Return the [x, y] coordinate for the center point of the cell that contains the specified text.  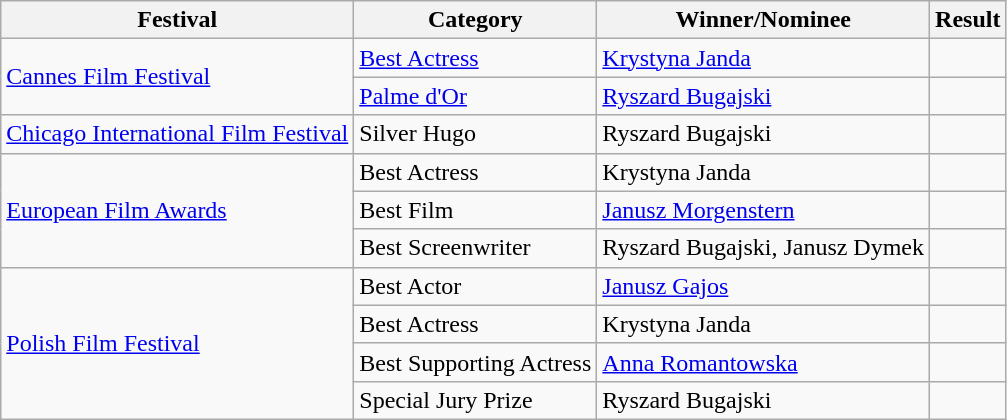
Best Screenwriter [476, 248]
Silver Hugo [476, 134]
European Film Awards [178, 210]
Best Film [476, 210]
Best Actor [476, 286]
Cannes Film Festival [178, 77]
Anna Romantowska [764, 362]
Chicago International Film Festival [178, 134]
Result [968, 20]
Polish Film Festival [178, 343]
Category [476, 20]
Special Jury Prize [476, 400]
Janusz Morgenstern [764, 210]
Palme d'Or [476, 96]
Ryszard Bugajski, Janusz Dymek [764, 248]
Best Supporting Actress [476, 362]
Janusz Gajos [764, 286]
Winner/Nominee [764, 20]
Festival [178, 20]
